Locate the cell with the specified text and output its (x, y) center coordinate. 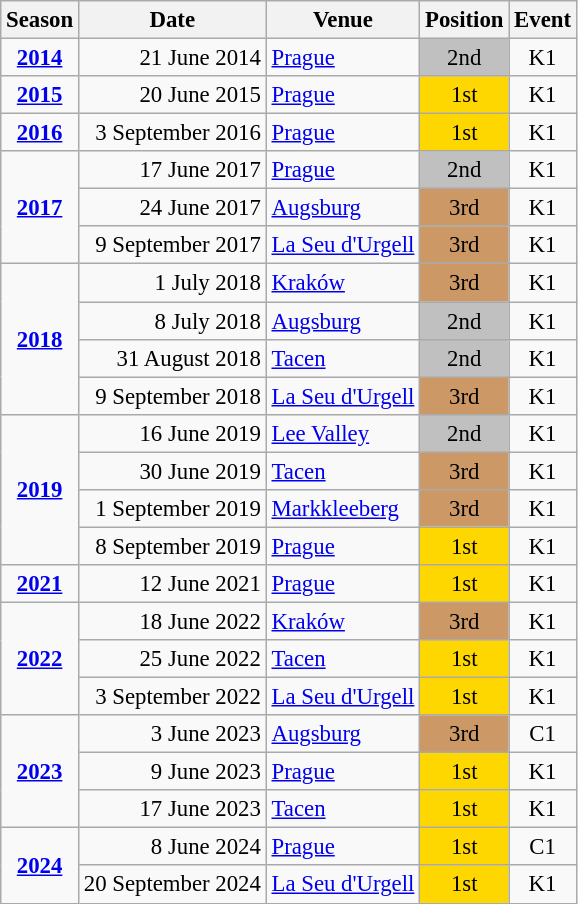
20 June 2015 (172, 95)
8 June 2024 (172, 847)
Date (172, 20)
17 June 2017 (172, 170)
24 June 2017 (172, 208)
Markkleeberg (342, 509)
30 June 2019 (172, 471)
31 August 2018 (172, 358)
25 June 2022 (172, 659)
1 July 2018 (172, 283)
3 September 2022 (172, 697)
2014 (40, 58)
Venue (342, 20)
9 September 2017 (172, 245)
9 June 2023 (172, 772)
16 June 2019 (172, 433)
2015 (40, 95)
18 June 2022 (172, 621)
Season (40, 20)
3 June 2023 (172, 734)
2018 (40, 339)
Event (543, 20)
2023 (40, 772)
2016 (40, 133)
21 June 2014 (172, 58)
2022 (40, 658)
Position (464, 20)
2021 (40, 584)
Lee Valley (342, 433)
8 July 2018 (172, 321)
9 September 2018 (172, 396)
20 September 2024 (172, 885)
8 September 2019 (172, 546)
2024 (40, 866)
1 September 2019 (172, 509)
2017 (40, 208)
17 June 2023 (172, 809)
12 June 2021 (172, 584)
2019 (40, 489)
3 September 2016 (172, 133)
